Scan for the cell matching the given text and deliver its (X, Y) coordinate at center. 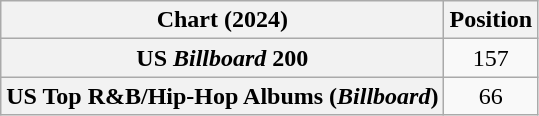
US Top R&B/Hip-Hop Albums (Billboard) (222, 96)
Chart (2024) (222, 20)
Position (491, 20)
157 (491, 58)
US Billboard 200 (222, 58)
66 (491, 96)
